Output the [x, y] coordinate of the center of the cell containing the given text.  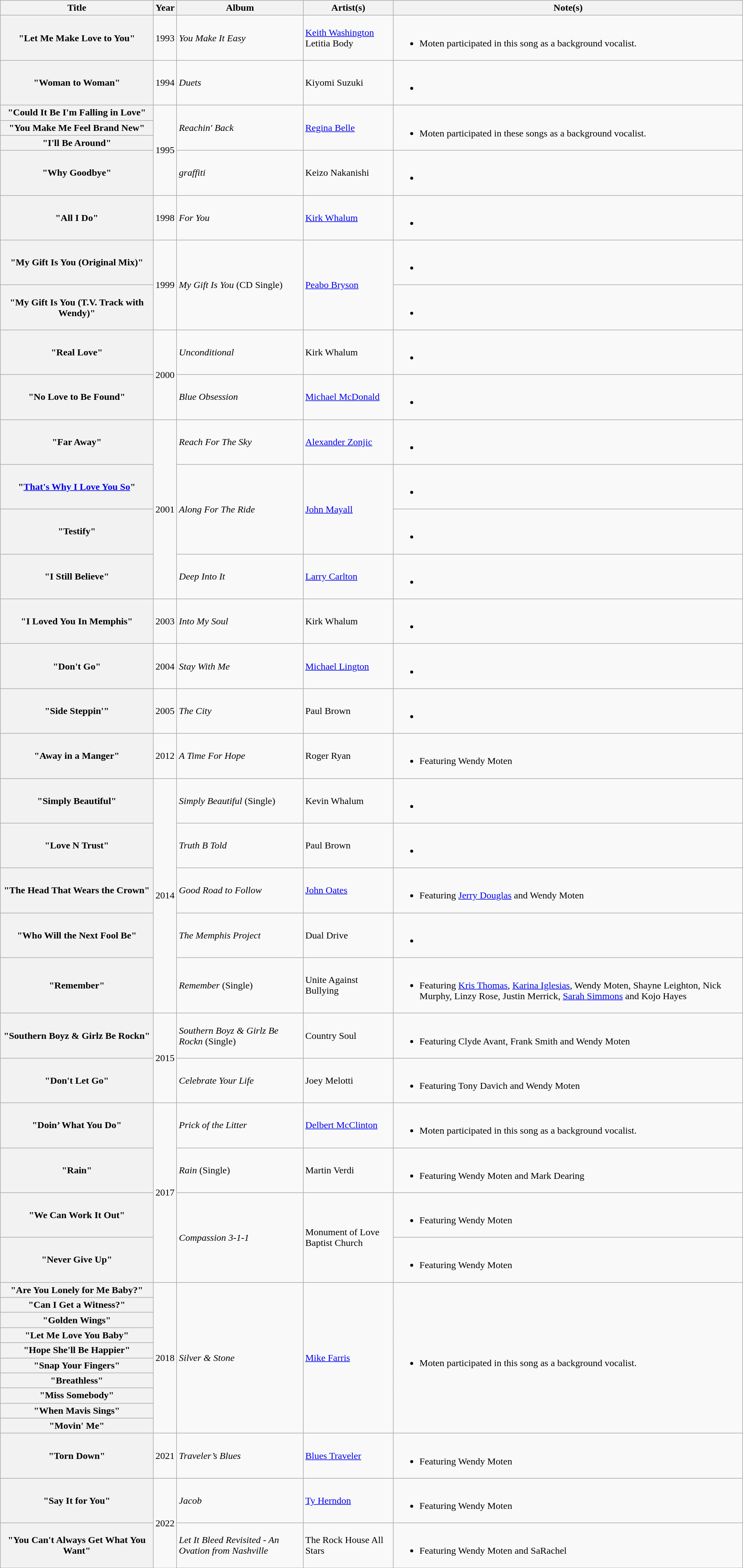
Duets [240, 83]
2012 [165, 756]
"Simply Beautiful" [77, 800]
"You Can't Always Get What You Want" [77, 1545]
Deep Into It [240, 577]
The Rock House All Stars [348, 1545]
Featuring Tony Davich and Wendy Moten [568, 1081]
"Don't Go" [77, 666]
"Hope She'll Be Happier" [77, 1350]
Into My Soul [240, 621]
Stay With Me [240, 666]
"Movin' Me" [77, 1426]
2000 [165, 374]
"Love N Trust" [77, 846]
1993 [165, 38]
Joey Melotti [348, 1081]
Reachin' Back [240, 128]
Album [240, 8]
"Rain" [77, 1170]
"You Make Me Feel Brand New" [77, 128]
"When Mavis Sings" [77, 1411]
"Miss Somebody" [77, 1395]
graffiti [240, 173]
"Away in a Manger" [77, 756]
2005 [165, 711]
Kiyomi Suzuki [348, 83]
Year [165, 8]
"All I Do" [77, 217]
"Could It Be I'm Falling in Love" [77, 113]
"That's Why I Love You So" [77, 487]
Simply Beautiful (Single) [240, 800]
Prick of the Litter [240, 1125]
2003 [165, 621]
1994 [165, 83]
Featuring Clyde Avant, Frank Smith and Wendy Moten [568, 1035]
Featuring Wendy Moten and Mark Dearing [568, 1170]
1999 [165, 285]
2022 [165, 1523]
Delbert McClinton [348, 1125]
"Golden Wings" [77, 1320]
Peabo Bryson [348, 285]
Roger Ryan [348, 756]
A Time For Hope [240, 756]
Title [77, 8]
2001 [165, 509]
Celebrate Your Life [240, 1081]
John Oates [348, 890]
The City [240, 711]
Blues Traveler [348, 1456]
Rain (Single) [240, 1170]
Jacob [240, 1500]
2004 [165, 666]
"Breathless" [77, 1380]
"Let Me Make Love to You" [77, 38]
"Snap Your Fingers" [77, 1365]
Larry Carlton [348, 577]
Silver & Stone [240, 1358]
"I Loved You In Memphis" [77, 621]
Mike Farris [348, 1358]
Monument of Love Baptist Church [348, 1238]
"Woman to Woman" [77, 83]
"Say It for You" [77, 1500]
Michael Lington [348, 666]
Truth B Told [240, 846]
"Let Me Love You Baby" [77, 1335]
"The Head That Wears the Crown" [77, 890]
"Testify" [77, 532]
Let It Bleed Revisited - An Ovation from Nashville [240, 1545]
Southern Boyz & Girlz Be Rockn (Single) [240, 1035]
"Never Give Up" [77, 1260]
John Mayall [348, 509]
Dual Drive [348, 935]
"We Can Work It Out" [77, 1215]
"Doin’ What You Do" [77, 1125]
Featuring Kris Thomas, Karina Iglesias, Wendy Moten, Shayne Leighton, Nick Murphy, Linzy Rose, Justin Merrick, Sarah Simmons and Kojo Hayes [568, 985]
"Are You Lonely for Me Baby?" [77, 1290]
Martin Verdi [348, 1170]
2021 [165, 1456]
"Why Goodbye" [77, 173]
2018 [165, 1358]
"Far Away" [77, 442]
Keith WashingtonLetitia Body [348, 38]
Note(s) [568, 8]
2017 [165, 1192]
Featuring Jerry Douglas and Wendy Moten [568, 890]
Kevin Whalum [348, 800]
"Who Will the Next Fool Be" [77, 935]
"Torn Down" [77, 1456]
"Southern Boyz & Girlz Be Rockn" [77, 1035]
1998 [165, 217]
Unconditional [240, 352]
Reach For The Sky [240, 442]
"I'll Be Around" [77, 143]
Alexander Zonjic [348, 442]
Unite Against Bullying [348, 985]
"No Love to Be Found" [77, 397]
Remember (Single) [240, 985]
"My Gift Is You (T.V. Track with Wendy)" [77, 307]
Moten participated in these songs as a background vocalist. [568, 128]
"Can I Get a Witness?" [77, 1305]
"Don't Let Go" [77, 1081]
Regina Belle [348, 128]
Blue Obsession [240, 397]
Artist(s) [348, 8]
My Gift Is You (CD Single) [240, 285]
Michael McDonald [348, 397]
"Side Steppin'" [77, 711]
Along For The Ride [240, 509]
Featuring Wendy Moten and SaRachel [568, 1545]
"Remember" [77, 985]
2014 [165, 896]
2015 [165, 1058]
You Make It Easy [240, 38]
Keizo Nakanishi [348, 173]
"Real Love" [77, 352]
For You [240, 217]
Traveler’s Blues [240, 1456]
The Memphis Project [240, 935]
"I Still Believe" [77, 577]
Country Soul [348, 1035]
Good Road to Follow [240, 890]
Compassion 3-1-1 [240, 1238]
1995 [165, 150]
Ty Herndon [348, 1500]
"My Gift Is You (Original Mix)" [77, 263]
